Return the [x, y] coordinate for the center point of the cell that contains the specified text.  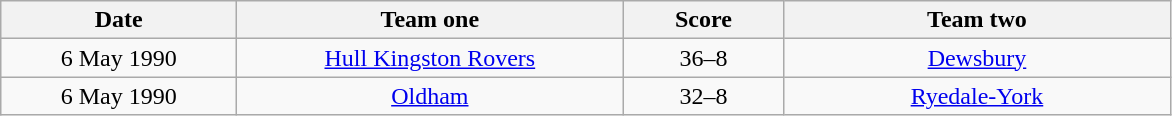
Dewsbury [977, 58]
Date [119, 20]
36–8 [704, 58]
Team one [430, 20]
Ryedale-York [977, 96]
Score [704, 20]
32–8 [704, 96]
Oldham [430, 96]
Hull Kingston Rovers [430, 58]
Team two [977, 20]
